Output the (X, Y) coordinate of the center of the cell containing the given text.  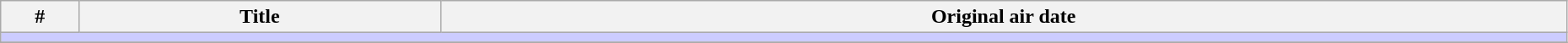
Original air date (1004, 17)
# (40, 17)
Title (260, 17)
